Identify which cell holds the provided text, then report its [X, Y] central coordinate. 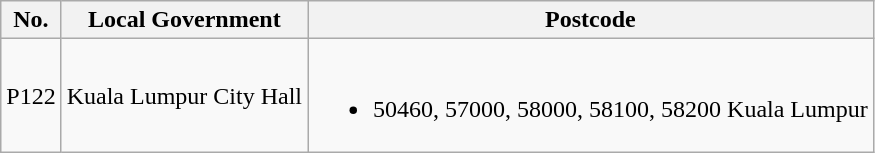
Postcode [591, 20]
50460, 57000, 58000, 58100, 58200 Kuala Lumpur [591, 96]
Local Government [184, 20]
Kuala Lumpur City Hall [184, 96]
P122 [31, 96]
No. [31, 20]
